Pinpoint the cell where the given text exists, returning its (X, Y) midpoint coordinate. 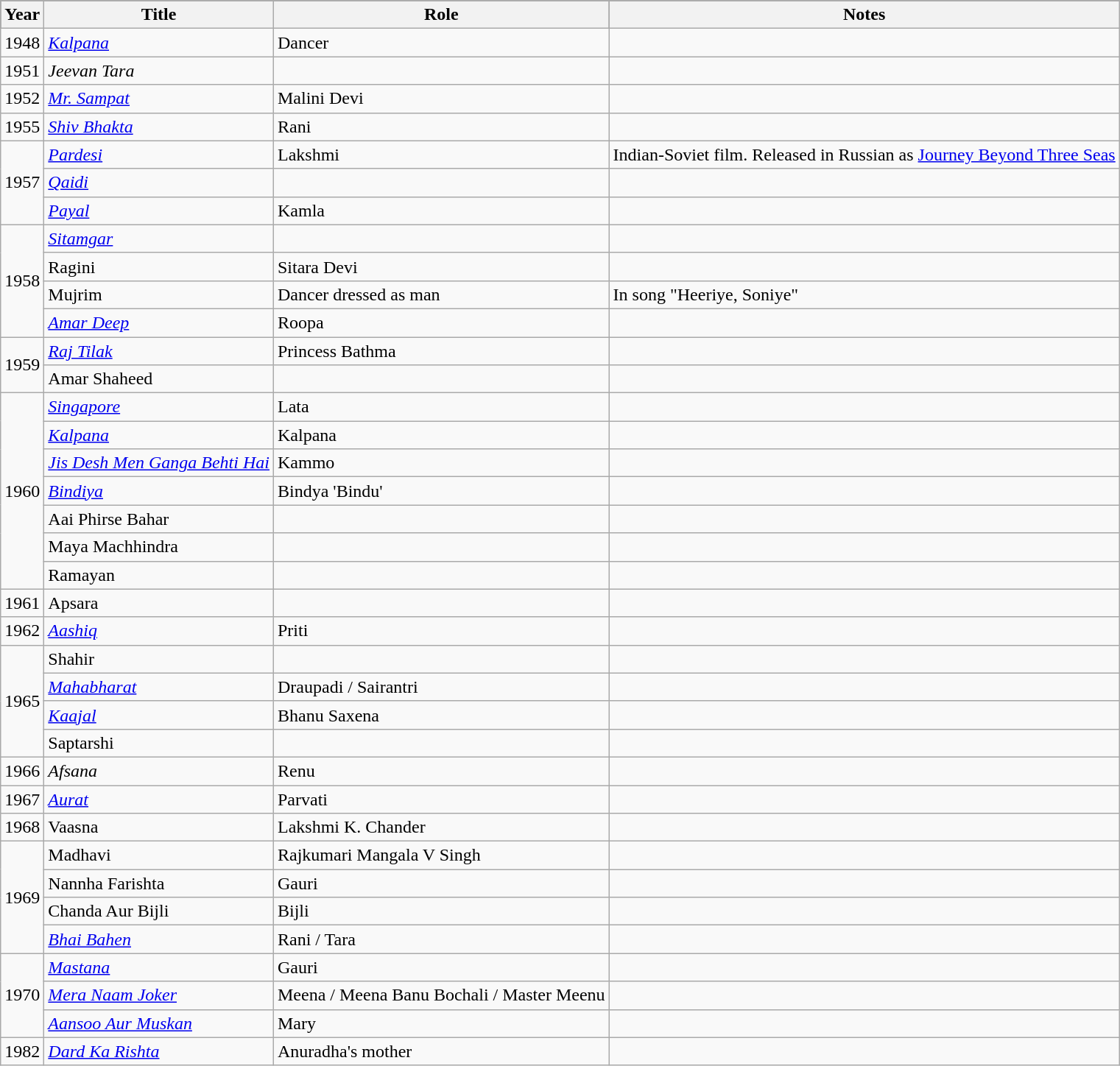
In song "Heeriye, Soniye" (864, 294)
Aansoo Aur Muskan (159, 1023)
Madhavi (159, 855)
Rani / Tara (441, 939)
1965 (22, 701)
1960 (22, 491)
Roopa (441, 322)
1967 (22, 799)
Mr. Sampat (159, 99)
Singapore (159, 407)
Bhai Bahen (159, 939)
Chanda Aur Bijli (159, 911)
Lata (441, 407)
1957 (22, 183)
1951 (22, 71)
Indian-Soviet film. Released in Russian as Journey Beyond Three Seas (864, 155)
Mujrim (159, 294)
Princess Bathma (441, 351)
1958 (22, 280)
Dard Ka Rishta (159, 1051)
1955 (22, 127)
Nannha Farishta (159, 883)
1948 (22, 43)
Rani (441, 127)
Meena / Meena Banu Bochali / Master Meenu (441, 995)
Rajkumari Mangala V Singh (441, 855)
Jeevan Tara (159, 71)
Raj Tilak (159, 351)
Draupadi / Sairantri (441, 687)
Dancer dressed as man (441, 294)
Amar Deep (159, 322)
Lakshmi (441, 155)
Year (22, 15)
Afsana (159, 771)
Role (441, 15)
Title (159, 15)
Renu (441, 771)
Ragini (159, 266)
Maya Machhindra (159, 547)
1961 (22, 603)
1969 (22, 897)
Bindiya (159, 491)
1966 (22, 771)
Jis Desh Men Ganga Behti Hai (159, 463)
Mera Naam Joker (159, 995)
Malini Devi (441, 99)
Kamla (441, 211)
Bhanu Saxena (441, 715)
Saptarshi (159, 743)
Shiv Bhakta (159, 127)
Aashiq (159, 631)
Mary (441, 1023)
1982 (22, 1051)
Vaasna (159, 827)
Payal (159, 211)
Dancer (441, 43)
Priti (441, 631)
1959 (22, 365)
Lakshmi K. Chander (441, 827)
Kammo (441, 463)
1962 (22, 631)
Aurat (159, 799)
Pardesi (159, 155)
Bindya 'Bindu' (441, 491)
Sitamgar (159, 239)
Mastana (159, 967)
Mahabharat (159, 687)
Notes (864, 15)
Ramayan (159, 575)
1968 (22, 827)
Amar Shaheed (159, 379)
1952 (22, 99)
Parvati (441, 799)
Anuradha's mother (441, 1051)
Qaidi (159, 183)
Aai Phirse Bahar (159, 519)
Sitara Devi (441, 266)
Bijli (441, 911)
Apsara (159, 603)
Kaajal (159, 715)
Shahir (159, 659)
1970 (22, 995)
